Identify which cell holds the provided text, then report its (X, Y) central coordinate. 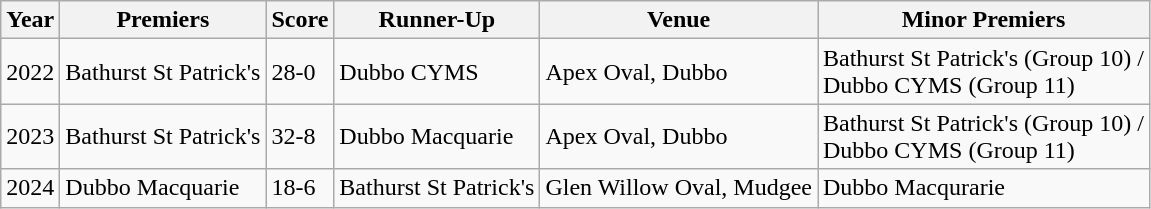
18-6 (300, 188)
Venue (679, 20)
Premiers (163, 20)
32-8 (300, 136)
Glen Willow Oval, Mudgee (679, 188)
2024 (30, 188)
2022 (30, 72)
28-0 (300, 72)
Year (30, 20)
Runner-Up (437, 20)
Minor Premiers (984, 20)
Dubbo Macqurarie (984, 188)
2023 (30, 136)
Dubbo CYMS (437, 72)
Score (300, 20)
